Locate the cell with the specified text and output its (X, Y) center coordinate. 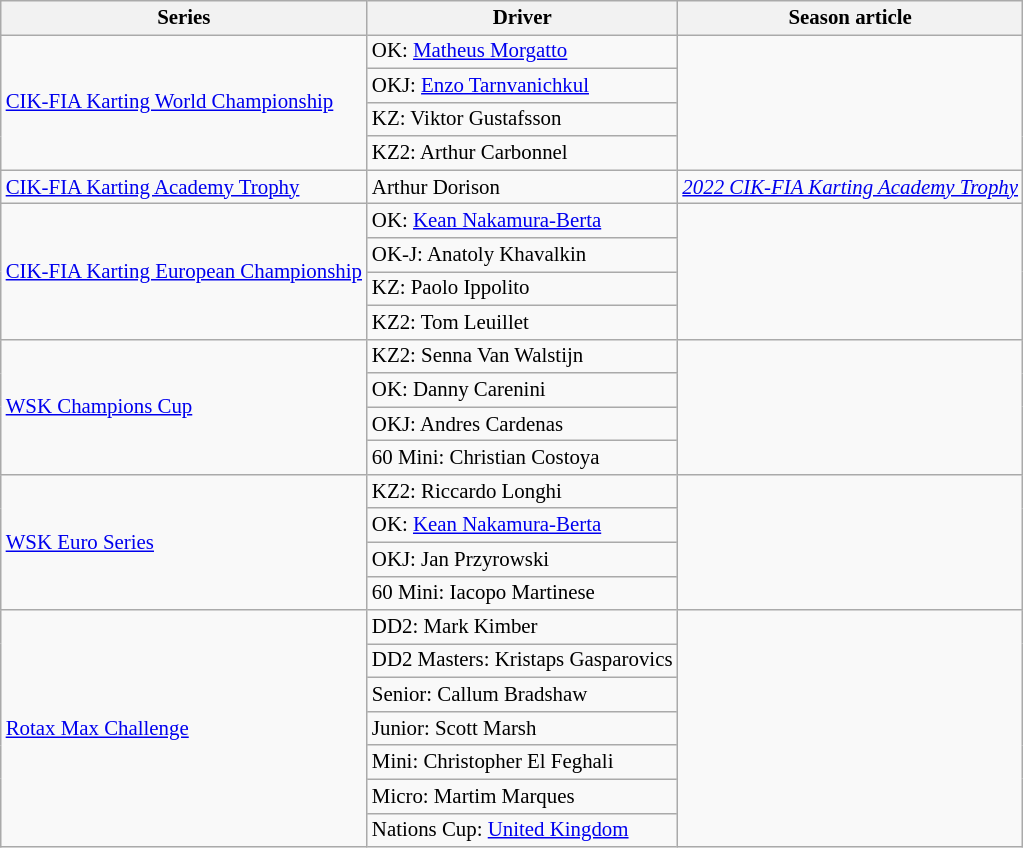
Season article (850, 18)
Rotax Max Challenge (184, 728)
OKJ: Enzo Tarnvanichkul (522, 85)
60 Mini: Iacopo Martinese (522, 593)
CIK-FIA Karting Academy Trophy (184, 187)
CIK-FIA Karting European Championship (184, 272)
Micro: Martim Marques (522, 796)
KZ2: Tom Leuillet (522, 322)
60 Mini: Christian Costoya (522, 458)
Senior: Callum Bradshaw (522, 695)
2022 CIK-FIA Karting Academy Trophy (850, 187)
Arthur Dorison (522, 187)
Mini: Christopher El Feghali (522, 762)
WSK Euro Series (184, 542)
DD2: Mark Kimber (522, 627)
Nations Cup: United Kingdom (522, 830)
DD2 Masters: Kristaps Gasparovics (522, 661)
Junior: Scott Marsh (522, 728)
WSK Champions Cup (184, 406)
OKJ: Andres Cardenas (522, 424)
KZ: Viktor Gustafsson (522, 119)
OK: Matheus Morgatto (522, 51)
OK-J: Anatoly Khavalkin (522, 255)
Series (184, 18)
KZ2: Riccardo Longhi (522, 491)
KZ2: Senna Van Walstijn (522, 356)
OKJ: Jan Przyrowski (522, 559)
OK: Danny Carenini (522, 390)
KZ: Paolo Ippolito (522, 288)
Driver (522, 18)
CIK-FIA Karting World Championship (184, 102)
KZ2: Arthur Carbonnel (522, 153)
